For the text-containing cell, return its midpoint in [X, Y] coordinate format. 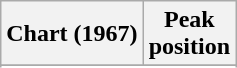
Chart (1967) [72, 34]
Peakposition [189, 34]
